Return the [X, Y] coordinate for the center point of the cell that contains the specified text.  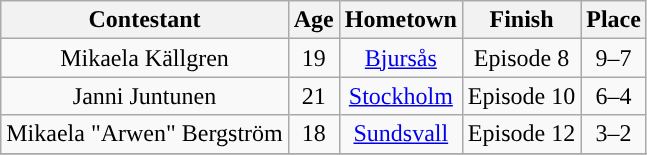
Stockholm [400, 96]
Contestant [144, 20]
Hometown [400, 20]
Place [614, 20]
Episode 12 [521, 134]
Episode 10 [521, 96]
Janni Juntunen [144, 96]
19 [314, 58]
Episode 8 [521, 58]
Age [314, 20]
Bjursås [400, 58]
Finish [521, 20]
6–4 [614, 96]
9–7 [614, 58]
Mikaela "Arwen" Bergström [144, 134]
21 [314, 96]
3–2 [614, 134]
Sundsvall [400, 134]
Mikaela Källgren [144, 58]
18 [314, 134]
